Determine the (x, y) coordinate at the center of the cell enclosing the given text.  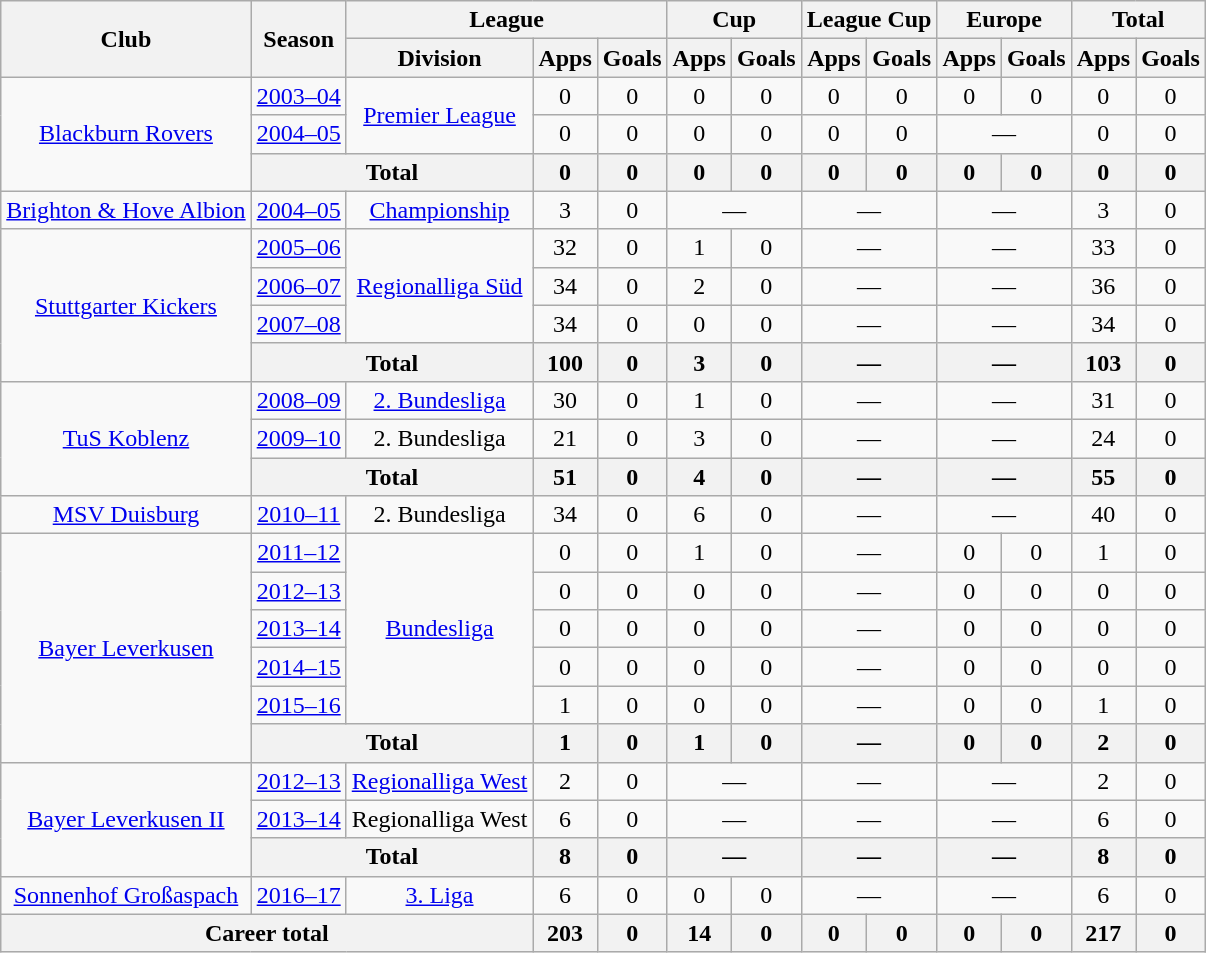
4 (699, 477)
217 (1103, 933)
Career total (267, 933)
55 (1103, 477)
30 (565, 400)
Europe (1004, 20)
21 (565, 438)
2016–17 (298, 895)
24 (1103, 438)
100 (565, 362)
31 (1103, 400)
2007–08 (298, 324)
Blackburn Rovers (126, 134)
Brighton & Hove Albion (126, 210)
2003–04 (298, 96)
36 (1103, 286)
Division (440, 58)
TuS Koblenz (126, 438)
2008–09 (298, 400)
33 (1103, 248)
Bundesliga (440, 629)
League (506, 20)
Bayer Leverkusen II (126, 819)
Sonnenhof Großaspach (126, 895)
Cup (734, 20)
14 (699, 933)
Premier League (440, 115)
2009–10 (298, 438)
2010–11 (298, 515)
2011–12 (298, 553)
2005–06 (298, 248)
Season (298, 39)
Regionalliga Süd (440, 286)
203 (565, 933)
2006–07 (298, 286)
Club (126, 39)
3. Liga (440, 895)
40 (1103, 515)
32 (565, 248)
103 (1103, 362)
Bayer Leverkusen (126, 648)
League Cup (869, 20)
MSV Duisburg (126, 515)
51 (565, 477)
2015–16 (298, 705)
Championship (440, 210)
Stuttgarter Kickers (126, 305)
2014–15 (298, 667)
